Pinpoint the cell where the given text exists, returning its [X, Y] midpoint coordinate. 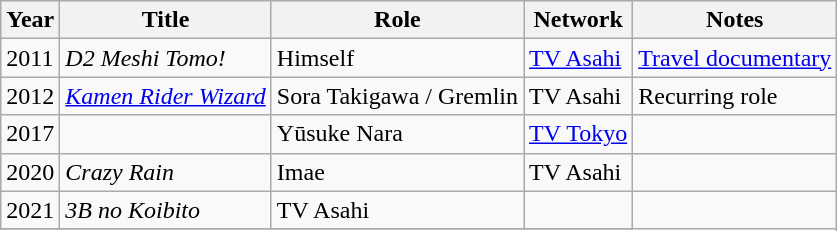
Kamen Rider Wizard [166, 96]
Himself [397, 58]
TV Tokyo [578, 134]
Network [578, 20]
Title [166, 20]
Role [397, 20]
2011 [30, 58]
Notes [735, 20]
2012 [30, 96]
2017 [30, 134]
Imae [397, 172]
Yūsuke Nara [397, 134]
Sora Takigawa / Gremlin [397, 96]
Recurring role [735, 96]
Crazy Rain [166, 172]
2020 [30, 172]
2021 [30, 210]
3B no Koibito [166, 210]
Travel documentary [735, 58]
D2 Meshi Tomo! [166, 58]
Year [30, 20]
